Identify which cell holds the provided text, then report its [x, y] central coordinate. 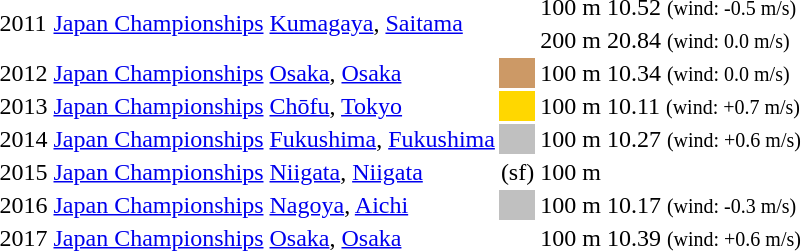
Fukushima, Fukushima [382, 139]
Chōfu, Tokyo [382, 106]
200 m [571, 40]
Nagoya, Aichi [382, 205]
Osaka, Osaka [382, 73]
(sf) [517, 172]
Niigata, Niigata [382, 172]
